Locate the cell with the specified text and output its [X, Y] center coordinate. 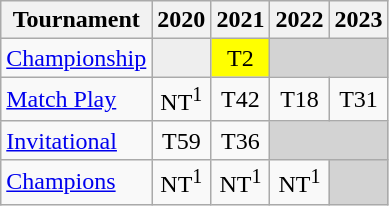
T42 [240, 100]
2022 [300, 20]
T36 [240, 140]
T59 [182, 140]
2021 [240, 20]
2020 [182, 20]
Tournament [76, 20]
Invitational [76, 140]
Champions [76, 182]
2023 [358, 20]
Championship [76, 58]
T2 [240, 58]
Match Play [76, 100]
T31 [358, 100]
T18 [300, 100]
